From the cell containing the given text, extract its center point as [x, y] coordinate. 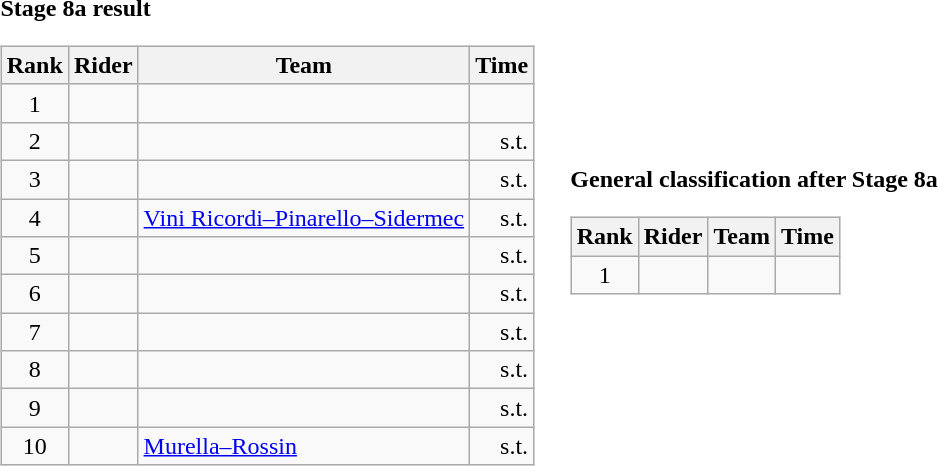
3 [34, 179]
8 [34, 370]
2 [34, 141]
5 [34, 256]
Vini Ricordi–Pinarello–Sidermec [304, 217]
7 [34, 332]
6 [34, 294]
9 [34, 408]
4 [34, 217]
10 [34, 446]
Murella–Rossin [304, 446]
